Search for the cell housing the specified text and yield its (x, y) center coordinate. 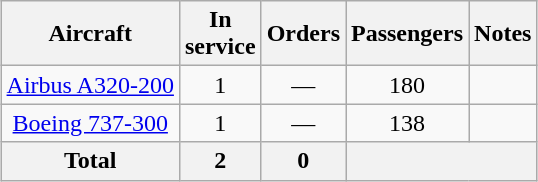
Notes (503, 34)
Orders (303, 34)
138 (408, 123)
2 (220, 161)
0 (303, 161)
Aircraft (90, 34)
Total (90, 161)
180 (408, 85)
Boeing 737-300 (90, 123)
Inservice (220, 34)
Airbus A320-200 (90, 85)
Passengers (408, 34)
